Extract the [X, Y] coordinate from the center of the cell holding the provided text.  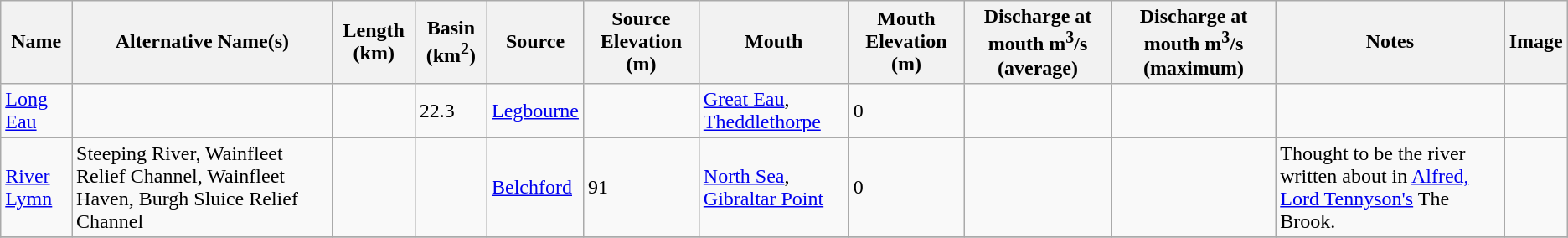
Basin (km2) [451, 42]
Steeping River, Wainfleet Relief Channel, Wainfleet Haven, Burgh Sluice Relief Channel [203, 188]
Mouth [774, 42]
Source [534, 42]
91 [642, 188]
22.3 [451, 111]
North Sea, Gibraltar Point [774, 188]
Source Elevation (m) [642, 42]
Belchford [534, 188]
Thought to be the river written about in Alfred, Lord Tennyson's The Brook. [1390, 188]
River Lymn [37, 188]
Long Eau [37, 111]
Great Eau, Theddlethorpe [774, 111]
Mouth Elevation (m) [906, 42]
Alternative Name(s) [203, 42]
Legbourne [534, 111]
Name [37, 42]
Image [1536, 42]
Notes [1390, 42]
Length (km) [374, 42]
Discharge at mouth m3/s (average) [1039, 42]
Discharge at mouth m3/s (maximum) [1194, 42]
